Provide the [X, Y] coordinate of the cell's center where the given text is located.  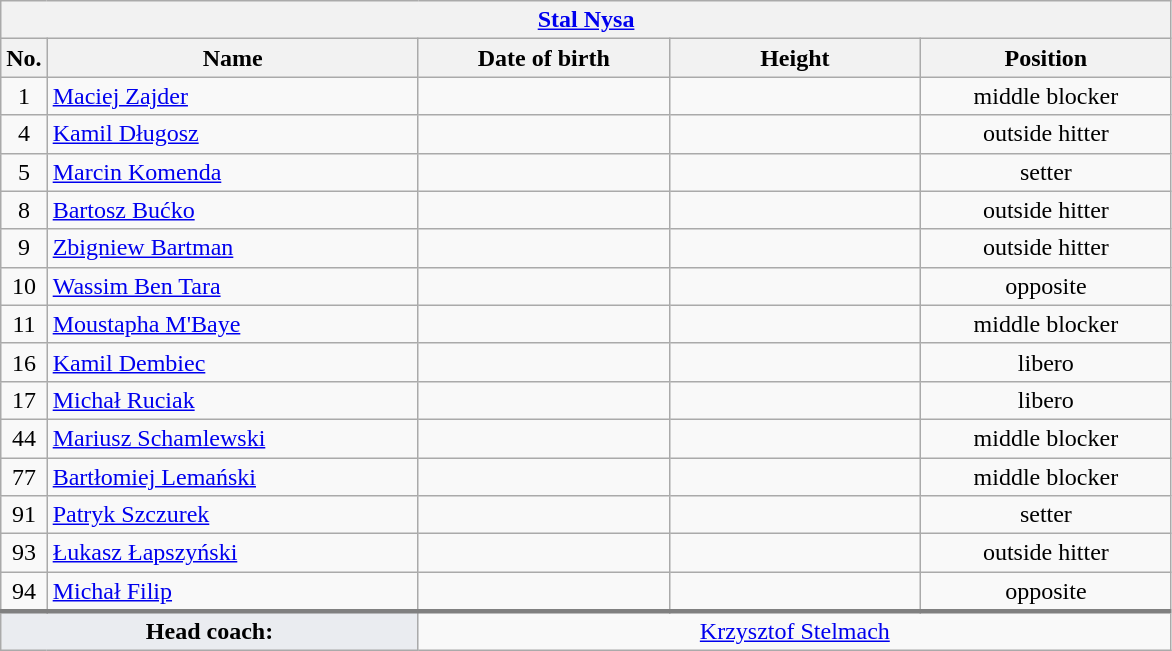
9 [24, 248]
Patryk Szczurek [232, 515]
44 [24, 438]
Kamil Długosz [232, 134]
77 [24, 477]
Wassim Ben Tara [232, 286]
Michał Filip [232, 592]
10 [24, 286]
Head coach: [210, 631]
93 [24, 553]
Moustapha M'Baye [232, 324]
Marcin Komenda [232, 172]
Position [1046, 58]
8 [24, 210]
91 [24, 515]
Łukasz Łapszyński [232, 553]
Mariusz Schamlewski [232, 438]
Maciej Zajder [232, 96]
5 [24, 172]
Zbigniew Bartman [232, 248]
17 [24, 400]
11 [24, 324]
Kamil Dembiec [232, 362]
Height [794, 58]
Date of birth [544, 58]
Bartosz Bućko [232, 210]
16 [24, 362]
Krzysztof Stelmach [794, 631]
No. [24, 58]
4 [24, 134]
Name [232, 58]
Bartłomiej Lemański [232, 477]
Stal Nysa [586, 20]
Michał Ruciak [232, 400]
1 [24, 96]
94 [24, 592]
